Scan for the cell matching the given text and deliver its [x, y] coordinate at center. 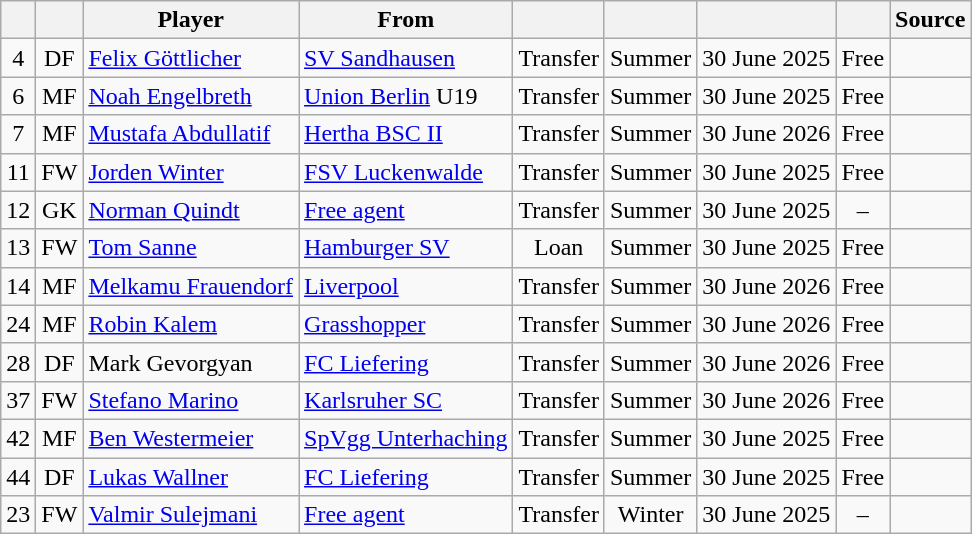
Grasshopper [406, 324]
7 [18, 134]
Union Berlin U19 [406, 96]
Norman Quindt [191, 210]
Ben Westermeier [191, 438]
24 [18, 324]
4 [18, 58]
Robin Kalem [191, 324]
11 [18, 172]
Stefano Marino [191, 400]
Noah Engelbreth [191, 96]
Hamburger SV [406, 248]
GK [60, 210]
12 [18, 210]
Melkamu Frauendorf [191, 286]
SV Sandhausen [406, 58]
13 [18, 248]
Jorden Winter [191, 172]
Winter [650, 515]
Lukas Wallner [191, 477]
44 [18, 477]
Loan [559, 248]
From [406, 20]
28 [18, 362]
Hertha BSC II [406, 134]
42 [18, 438]
Player [191, 20]
Tom Sanne [191, 248]
FSV Luckenwalde [406, 172]
Felix Göttlicher [191, 58]
Mustafa Abdullatif [191, 134]
SpVgg Unterhaching [406, 438]
6 [18, 96]
14 [18, 286]
Source [930, 20]
23 [18, 515]
Valmir Sulejmani [191, 515]
37 [18, 400]
Liverpool [406, 286]
Karlsruher SC [406, 400]
Mark Gevorgyan [191, 362]
